Extract the (X, Y) coordinate from the center of the cell holding the provided text.  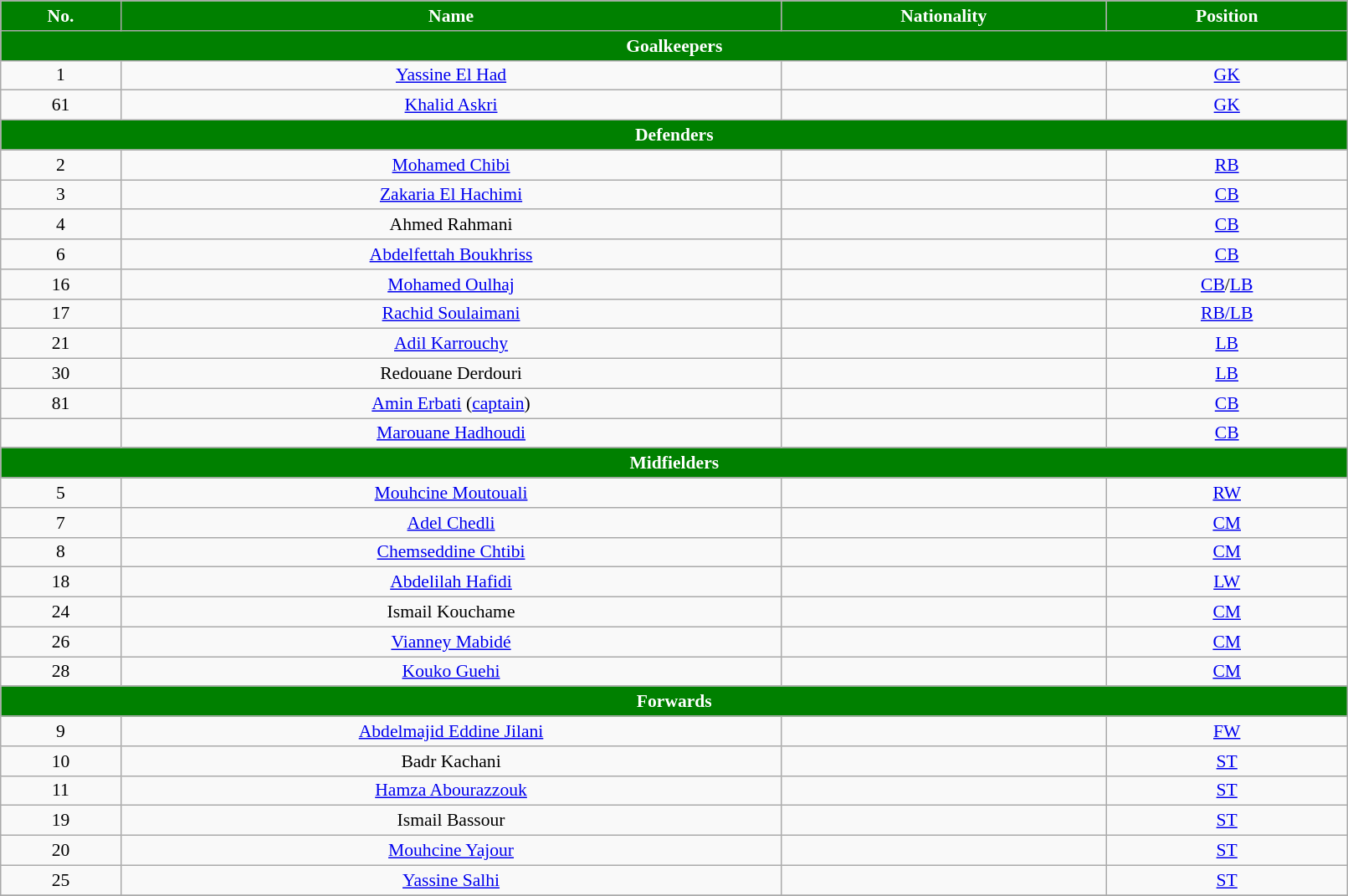
21 (60, 344)
RW (1227, 493)
Goalkeepers (674, 46)
Abdelilah Hafidi (451, 582)
CB/LB (1227, 284)
17 (60, 314)
Ahmed Rahmani (451, 225)
11 (60, 791)
Hamza Abourazzouk (451, 791)
Yassine Salhi (451, 880)
7 (60, 523)
8 (60, 552)
Abdelfettah Boukhriss (451, 254)
LW (1227, 582)
Ismail Bassour (451, 821)
RB (1227, 165)
20 (60, 851)
Chemseddine Chtibi (451, 552)
3 (60, 195)
Marouane Hadhoudi (451, 433)
1 (60, 75)
Mouhcine Moutouali (451, 493)
61 (60, 105)
Redouane Derdouri (451, 374)
Abdelmajid Eddine Jilani (451, 731)
Defenders (674, 136)
Badr Kachani (451, 761)
Position (1227, 16)
28 (60, 672)
Ismail Kouchame (451, 612)
30 (60, 374)
6 (60, 254)
10 (60, 761)
4 (60, 225)
9 (60, 731)
Khalid Askri (451, 105)
Zakaria El Hachimi (451, 195)
25 (60, 880)
Mohamed Oulhaj (451, 284)
Forwards (674, 702)
Adel Chedli (451, 523)
FW (1227, 731)
Mouhcine Yajour (451, 851)
Adil Karrouchy (451, 344)
Nationality (944, 16)
No. (60, 16)
Kouko Guehi (451, 672)
Yassine El Had (451, 75)
2 (60, 165)
26 (60, 642)
Rachid Soulaimani (451, 314)
RB/LB (1227, 314)
5 (60, 493)
19 (60, 821)
81 (60, 403)
Amin Erbati (captain) (451, 403)
Name (451, 16)
Midfielders (674, 463)
16 (60, 284)
24 (60, 612)
Mohamed Chibi (451, 165)
Vianney Mabidé (451, 642)
18 (60, 582)
